Return [x, y] of the center of cell containing provided text 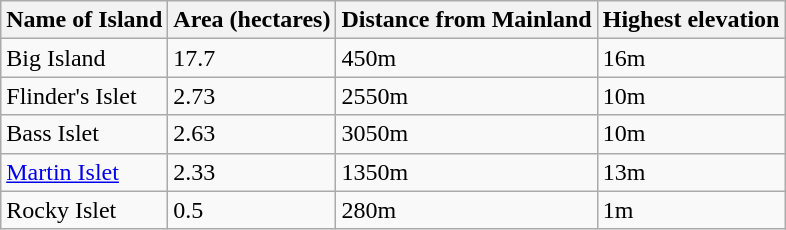
Distance from Mainland [466, 20]
Rocky Islet [84, 210]
2.73 [252, 96]
17.7 [252, 58]
280m [466, 210]
Bass Islet [84, 134]
Highest elevation [691, 20]
Area (hectares) [252, 20]
2.63 [252, 134]
1m [691, 210]
Martin Islet [84, 172]
450m [466, 58]
Big Island [84, 58]
2.33 [252, 172]
16m [691, 58]
13m [691, 172]
Name of Island [84, 20]
3050m [466, 134]
0.5 [252, 210]
Flinder's Islet [84, 96]
2550m [466, 96]
1350m [466, 172]
